Capture the cell that displays the provided text and extract its (x, y) central coordinate. 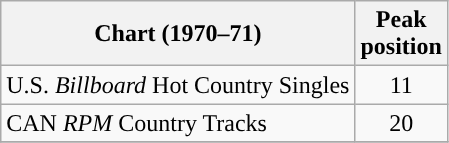
U.S. Billboard Hot Country Singles (178, 85)
CAN RPM Country Tracks (178, 123)
Peakposition (401, 34)
Chart (1970–71) (178, 34)
20 (401, 123)
11 (401, 85)
